Find where the given text appears and provide that cell's center as [X, Y] coordinate. 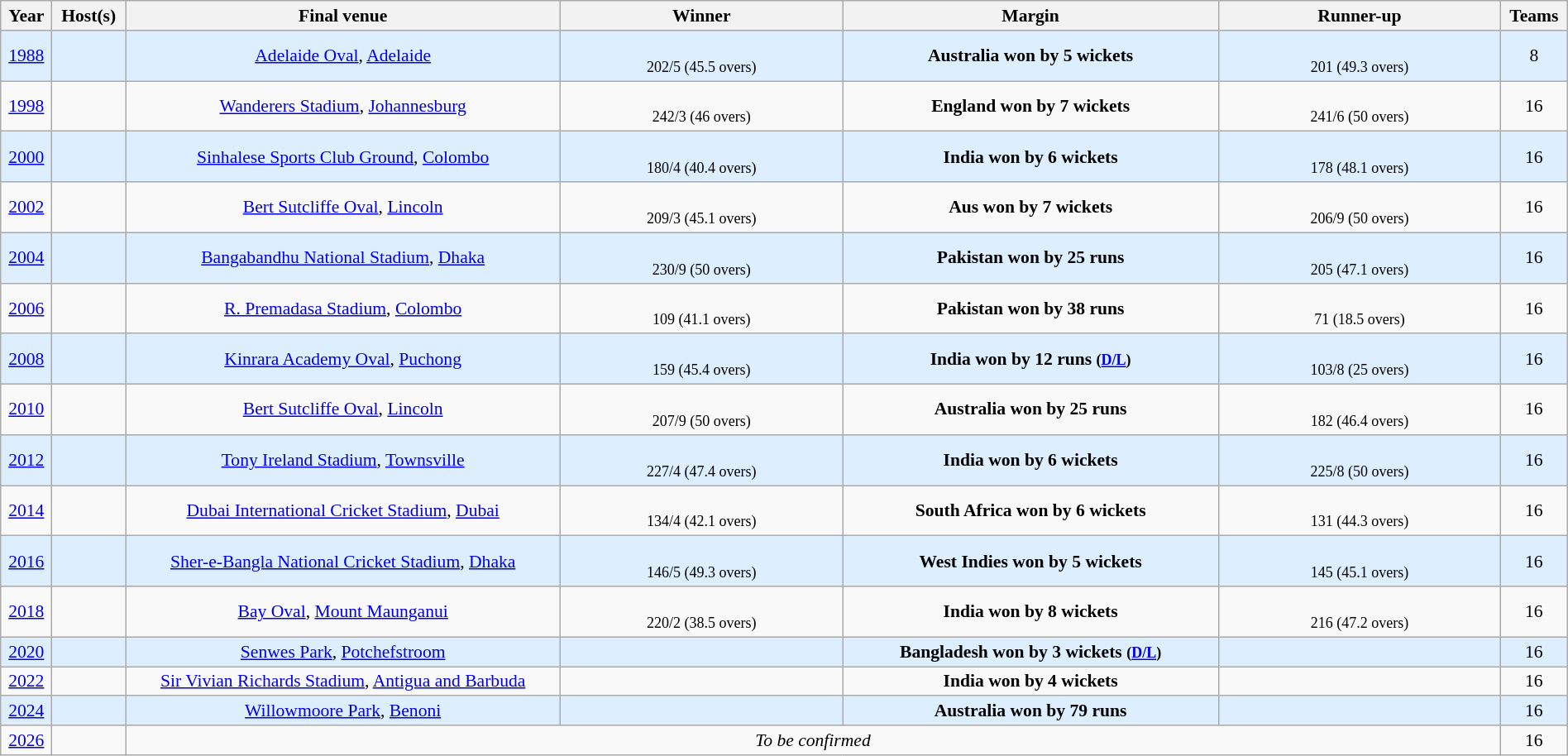
India won by 8 wickets [1030, 612]
8 [1533, 56]
Runner-up [1360, 16]
2002 [26, 207]
Bangladesh won by 3 wickets (D/L) [1030, 652]
Willowmoore Park, Benoni [343, 711]
2010 [26, 410]
Kinrara Academy Oval, Puchong [343, 359]
109 (41.1 overs) [701, 308]
Sher-e-Bangla National Cricket Stadium, Dhaka [343, 561]
Australia won by 25 runs [1030, 410]
2004 [26, 258]
Adelaide Oval, Adelaide [343, 56]
Host(s) [89, 16]
Wanderers Stadium, Johannesburg [343, 106]
Bay Oval, Mount Maunganui [343, 612]
225/8 (50 overs) [1360, 460]
227/4 (47.4 overs) [701, 460]
2012 [26, 460]
Pakistan won by 25 runs [1030, 258]
202/5 (45.5 overs) [701, 56]
Australia won by 5 wickets [1030, 56]
1998 [26, 106]
2016 [26, 561]
2020 [26, 652]
Dubai International Cricket Stadium, Dubai [343, 511]
178 (48.1 overs) [1360, 157]
1988 [26, 56]
71 (18.5 overs) [1360, 308]
2014 [26, 511]
206/9 (50 overs) [1360, 207]
241/6 (50 overs) [1360, 106]
230/9 (50 overs) [701, 258]
Sir Vivian Richards Stadium, Antigua and Barbuda [343, 682]
2018 [26, 612]
131 (44.3 overs) [1360, 511]
West Indies won by 5 wickets [1030, 561]
England won by 7 wickets [1030, 106]
180/4 (40.4 overs) [701, 157]
Margin [1030, 16]
Tony Ireland Stadium, Townsville [343, 460]
Final venue [343, 16]
2024 [26, 711]
201 (49.3 overs) [1360, 56]
220/2 (38.5 overs) [701, 612]
Teams [1533, 16]
205 (47.1 overs) [1360, 258]
207/9 (50 overs) [701, 410]
159 (45.4 overs) [701, 359]
Aus won by 7 wickets [1030, 207]
216 (47.2 overs) [1360, 612]
R. Premadasa Stadium, Colombo [343, 308]
242/3 (46 overs) [701, 106]
146/5 (49.3 overs) [701, 561]
Winner [701, 16]
South Africa won by 6 wickets [1030, 511]
2008 [26, 359]
Pakistan won by 38 runs [1030, 308]
145 (45.1 overs) [1360, 561]
India won by 4 wickets [1030, 682]
Year [26, 16]
2022 [26, 682]
Bangabandhu National Stadium, Dhaka [343, 258]
Senwes Park, Potchefstroom [343, 652]
182 (46.4 overs) [1360, 410]
2026 [26, 740]
2006 [26, 308]
To be confirmed [814, 740]
103/8 (25 overs) [1360, 359]
2000 [26, 157]
Sinhalese Sports Club Ground, Colombo [343, 157]
209/3 (45.1 overs) [701, 207]
Australia won by 79 runs [1030, 711]
134/4 (42.1 overs) [701, 511]
India won by 12 runs (D/L) [1030, 359]
